Return the [X, Y] coordinate for the center point of the cell that contains the specified text.  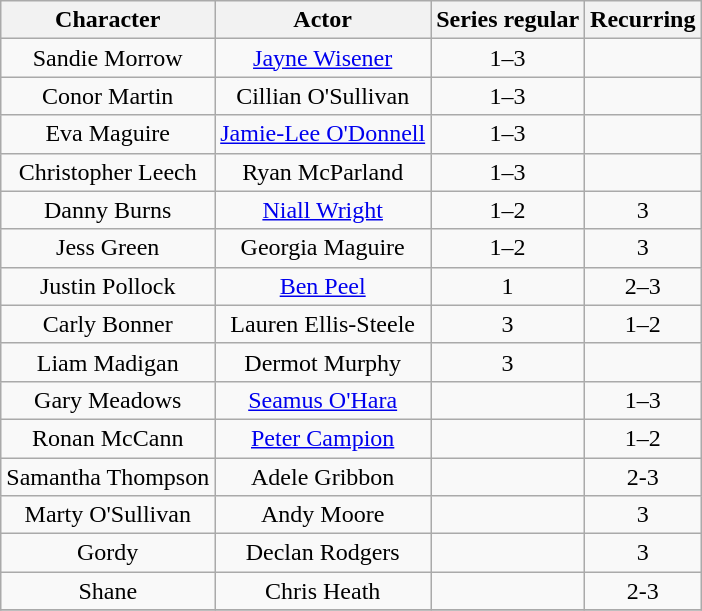
Ben Peel [323, 286]
Adele Gribbon [323, 477]
Andy Moore [323, 515]
Peter Campion [323, 438]
Cillian O'Sullivan [323, 96]
Lauren Ellis-Steele [323, 324]
Character [108, 20]
Recurring [643, 20]
Marty O'Sullivan [108, 515]
Niall Wright [323, 210]
Conor Martin [108, 96]
Actor [323, 20]
Sandie Morrow [108, 58]
Gary Meadows [108, 400]
Jamie-Lee O'Donnell [323, 134]
Shane [108, 591]
Dermot Murphy [323, 362]
Samantha Thompson [108, 477]
Seamus O'Hara [323, 400]
Christopher Leech [108, 172]
Ronan McCann [108, 438]
Eva Maguire [108, 134]
1 [508, 286]
Justin Pollock [108, 286]
Liam Madigan [108, 362]
Ryan McParland [323, 172]
Gordy [108, 553]
Carly Bonner [108, 324]
Jess Green [108, 248]
Chris Heath [323, 591]
2–3 [643, 286]
Danny Burns [108, 210]
Series regular [508, 20]
Georgia Maguire [323, 248]
Declan Rodgers [323, 553]
Jayne Wisener [323, 58]
